Scan for the cell matching the given text and deliver its (x, y) coordinate at center. 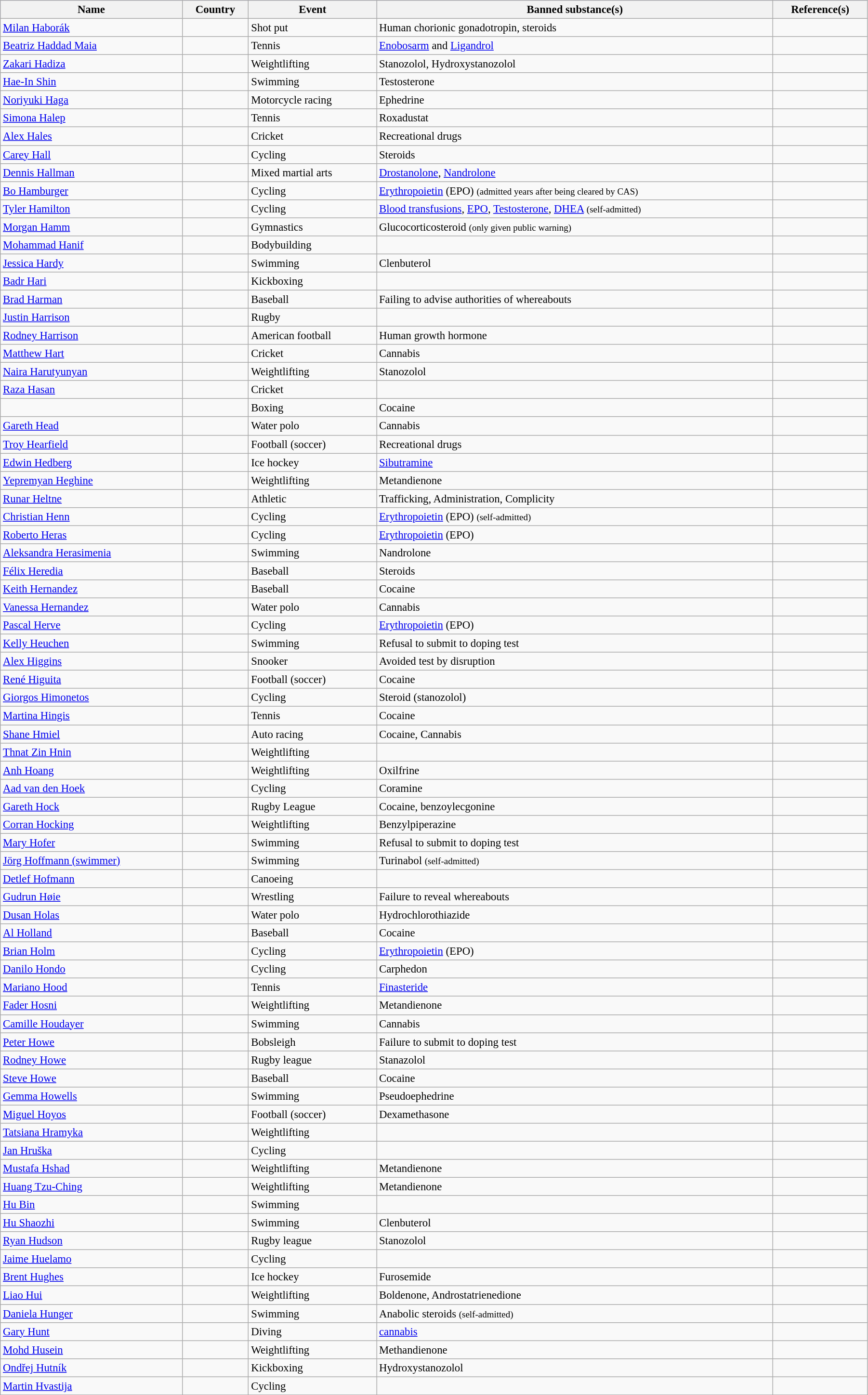
Danilo Hondo (92, 969)
Gudrun Høie (92, 897)
Gareth Hock (92, 806)
Shane Hmiel (92, 734)
Mohd Husein (92, 1350)
Steroid (stanozolol) (575, 698)
Noriyuki Haga (92, 100)
Giorgos Himonetos (92, 698)
Diving (313, 1331)
Gymnastics (313, 227)
Christian Henn (92, 517)
Trafficking, Administration, Complicity (575, 499)
Tatsiana Hramyka (92, 1132)
Human growth hormone (575, 336)
Aad van den Hoek (92, 788)
Mohammad Hanif (92, 245)
Morgan Hamm (92, 227)
Mustafa Hshad (92, 1169)
Mary Hofer (92, 842)
Human chorionic gonadotropin, steroids (575, 28)
Hae-In Shin (92, 82)
Country (215, 10)
Peter Howe (92, 1042)
Aleksandra Herasimenia (92, 553)
Edwin Hedberg (92, 462)
Rodney Harrison (92, 336)
Carey Hall (92, 155)
Zakari Hadiza (92, 64)
Reference(s) (820, 10)
Ondřej Hutník (92, 1368)
Cocaine, benzoylecgonine (575, 806)
Furosemide (575, 1277)
Methandienone (575, 1350)
Wrestling (313, 897)
Dusan Holas (92, 915)
Boxing (313, 408)
Badr Hari (92, 281)
Name (92, 10)
Auto racing (313, 734)
Turinabol (self-admitted) (575, 861)
Brian Holm (92, 951)
Detlef Hofmann (92, 879)
Enobosarm and Ligandrol (575, 46)
Yepremyan Heghine (92, 480)
Naira Harutyunyan (92, 372)
Runar Heltne (92, 499)
Alex Hales (92, 136)
Anabolic steroids (self-admitted) (575, 1314)
Avoided test by disruption (575, 661)
Al Holland (92, 933)
Carphedon (575, 969)
Failure to submit to doping test (575, 1042)
Miguel Hoyos (92, 1114)
Drostanolone, Nandrolone (575, 172)
Erythropoietin (EPO) (admitted years after being cleared by CAS) (575, 191)
Troy Hearfield (92, 444)
Bobsleigh (313, 1042)
René Higuita (92, 680)
Dennis Hallman (92, 172)
Kelly Heuchen (92, 644)
Sibutramine (575, 462)
Canoeing (313, 879)
Anh Hoang (92, 770)
Steve Howe (92, 1078)
Pascal Herve (92, 625)
Finasteride (575, 987)
Cocaine, Cannabis (575, 734)
Mariano Hood (92, 987)
Gemma Howells (92, 1096)
Gary Hunt (92, 1331)
Testosterone (575, 82)
Thnat Zin Hnin (92, 752)
Dexamethasone (575, 1114)
Banned substance(s) (575, 10)
Fader Hosni (92, 1006)
Rodney Howe (92, 1060)
Daniela Hunger (92, 1314)
Milan Haborák (92, 28)
Jessica Hardy (92, 263)
Hu Bin (92, 1205)
Brent Hughes (92, 1277)
cannabis (575, 1331)
Blood transfusions, EPO, Testosterone, DHEA (self-admitted) (575, 209)
Corran Hocking (92, 825)
Hydrochlorothiazide (575, 915)
Gareth Head (92, 426)
Simona Halep (92, 118)
Justin Harrison (92, 317)
Bo Hamburger (92, 191)
Oxilfrine (575, 770)
Failing to advise authorities of whereabouts (575, 299)
Vanessa Hernandez (92, 607)
Ephedrine (575, 100)
Raza Hasan (92, 390)
Rugby League (313, 806)
Jan Hruška (92, 1150)
Liao Hui (92, 1295)
Félix Heredia (92, 571)
Bodybuilding (313, 245)
Event (313, 10)
Failure to reveal whereabouts (575, 897)
Nandrolone (575, 553)
Keith Hernandez (92, 589)
Motorcycle racing (313, 100)
Jaime Huelamo (92, 1259)
Hu Shaozhi (92, 1223)
Alex Higgins (92, 661)
Tyler Hamilton (92, 209)
Roxadustat (575, 118)
Roberto Heras (92, 535)
Boldenone, Androstatrienedione (575, 1295)
Rugby (313, 317)
Huang Tzu-Ching (92, 1187)
Ryan Hudson (92, 1241)
Brad Harman (92, 299)
Martin Hvastija (92, 1386)
Matthew Hart (92, 354)
Mixed martial arts (313, 172)
Glucocorticosteroid (only given public warning) (575, 227)
Martina Hingis (92, 716)
Shot put (313, 28)
Pseudoephedrine (575, 1096)
American football (313, 336)
Coramine (575, 788)
Beatriz Haddad Maia (92, 46)
Benzylpiperazine (575, 825)
Snooker (313, 661)
Stanozolol, Hydroxystanozolol (575, 64)
Jörg Hoffmann (swimmer) (92, 861)
Stanazolol (575, 1060)
Camille Houdayer (92, 1024)
Hydroxystanozolol (575, 1368)
Athletic (313, 499)
Erythropoietin (EPO) (self-admitted) (575, 517)
